Output the [x, y] coordinate of the center of the cell containing the given text.  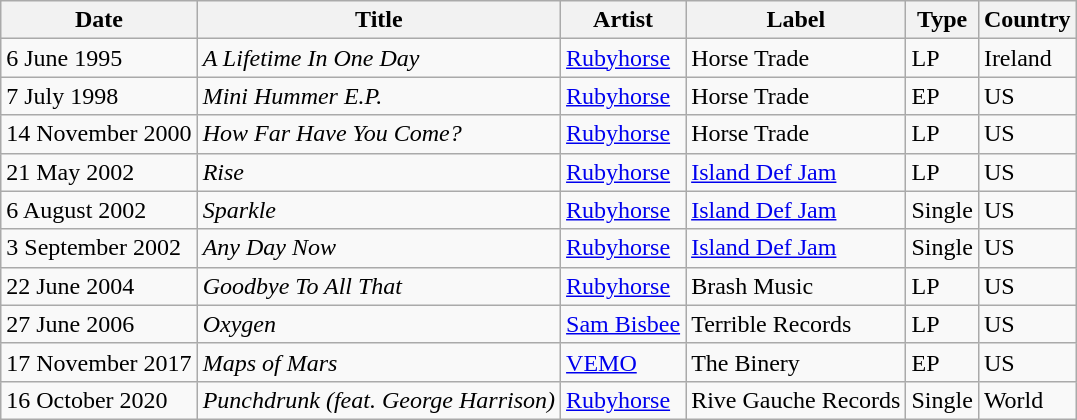
How Far Have You Come? [378, 134]
Artist [624, 20]
Country [1027, 20]
17 November 2017 [99, 362]
Terrible Records [796, 324]
Type [942, 20]
Any Day Now [378, 248]
Mini Hummer E.P. [378, 96]
Maps of Mars [378, 362]
Sam Bisbee [624, 324]
Rive Gauche Records [796, 400]
27 June 2006 [99, 324]
VEMO [624, 362]
Sparkle [378, 210]
Oxygen [378, 324]
14 November 2000 [99, 134]
Goodbye To All That [378, 286]
Label [796, 20]
22 June 2004 [99, 286]
6 June 1995 [99, 58]
Title [378, 20]
Date [99, 20]
21 May 2002 [99, 172]
Punchdrunk (feat. George Harrison) [378, 400]
3 September 2002 [99, 248]
World [1027, 400]
7 July 1998 [99, 96]
16 October 2020 [99, 400]
Brash Music [796, 286]
Rise [378, 172]
The Binery [796, 362]
A Lifetime In One Day [378, 58]
6 August 2002 [99, 210]
Ireland [1027, 58]
